Determine the (x, y) coordinate at the center of the cell enclosing the given text.  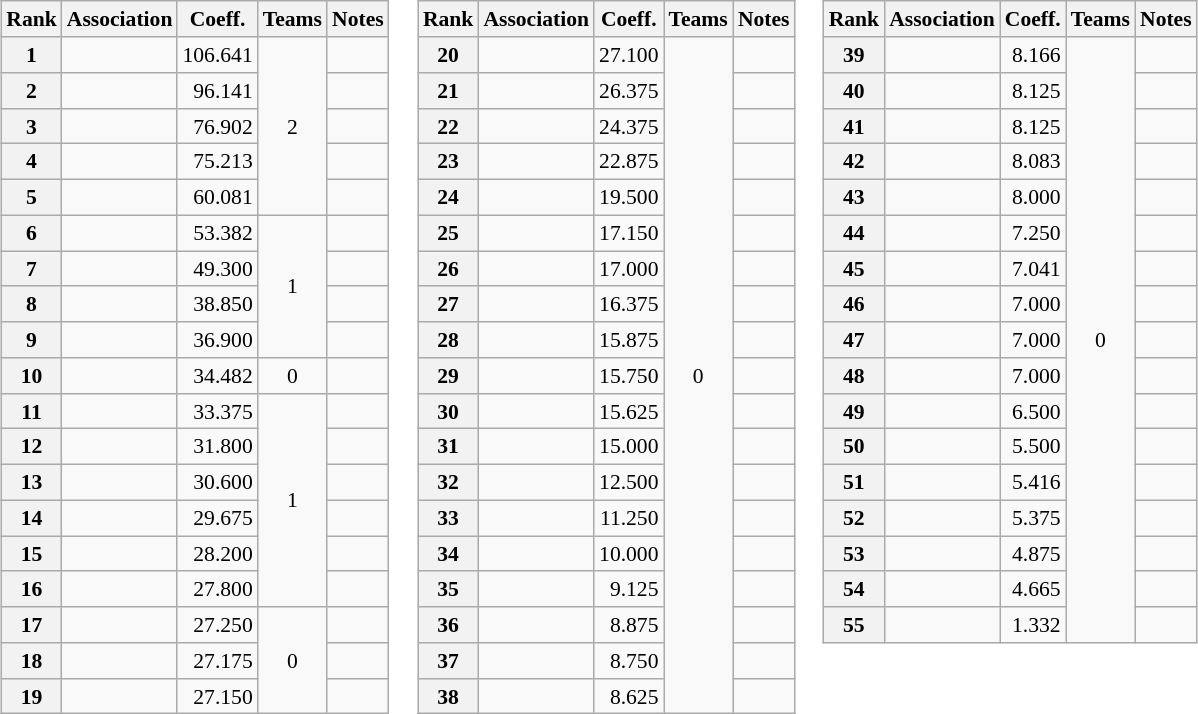
49 (854, 411)
7.041 (1033, 269)
42 (854, 162)
27.150 (217, 696)
27.175 (217, 661)
51 (854, 482)
7.250 (1033, 233)
34.482 (217, 376)
27.100 (628, 55)
33 (448, 518)
3 (32, 126)
7 (32, 269)
33.375 (217, 411)
24.375 (628, 126)
44 (854, 233)
45 (854, 269)
12 (32, 447)
53.382 (217, 233)
38.850 (217, 304)
5.500 (1033, 447)
15.750 (628, 376)
96.141 (217, 91)
5.375 (1033, 518)
17.150 (628, 233)
6 (32, 233)
28 (448, 340)
11 (32, 411)
76.902 (217, 126)
15.625 (628, 411)
8.000 (1033, 197)
23 (448, 162)
4 (32, 162)
15.875 (628, 340)
48 (854, 376)
25 (448, 233)
47 (854, 340)
31.800 (217, 447)
17 (32, 625)
39 (854, 55)
29.675 (217, 518)
31 (448, 447)
9 (32, 340)
16 (32, 589)
5 (32, 197)
32 (448, 482)
5.416 (1033, 482)
27.800 (217, 589)
30.600 (217, 482)
15.000 (628, 447)
12.500 (628, 482)
41 (854, 126)
75.213 (217, 162)
54 (854, 589)
21 (448, 91)
10 (32, 376)
36.900 (217, 340)
4.665 (1033, 589)
24 (448, 197)
18 (32, 661)
14 (32, 518)
8.875 (628, 625)
37 (448, 661)
8.166 (1033, 55)
34 (448, 554)
17.000 (628, 269)
28.200 (217, 554)
49.300 (217, 269)
46 (854, 304)
53 (854, 554)
36 (448, 625)
30 (448, 411)
22 (448, 126)
38 (448, 696)
10.000 (628, 554)
27.250 (217, 625)
4.875 (1033, 554)
40 (854, 91)
13 (32, 482)
52 (854, 518)
55 (854, 625)
60.081 (217, 197)
16.375 (628, 304)
43 (854, 197)
35 (448, 589)
50 (854, 447)
20 (448, 55)
11.250 (628, 518)
19.500 (628, 197)
26.375 (628, 91)
8 (32, 304)
8.750 (628, 661)
8.625 (628, 696)
9.125 (628, 589)
26 (448, 269)
1.332 (1033, 625)
19 (32, 696)
27 (448, 304)
22.875 (628, 162)
8.083 (1033, 162)
106.641 (217, 55)
15 (32, 554)
6.500 (1033, 411)
29 (448, 376)
